For the text-containing cell, return its midpoint in (x, y) coordinate format. 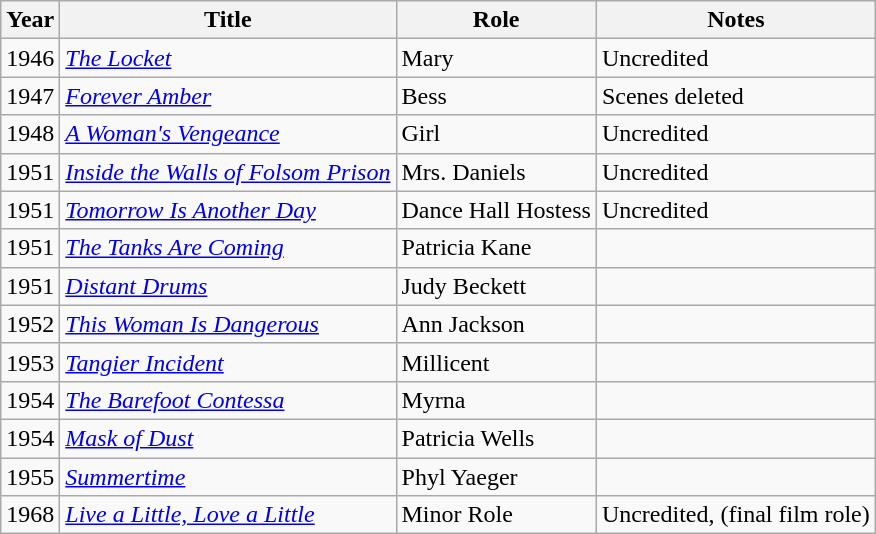
The Tanks Are Coming (228, 248)
This Woman Is Dangerous (228, 324)
Bess (496, 96)
1955 (30, 477)
1953 (30, 362)
Patricia Wells (496, 438)
Myrna (496, 400)
Notes (736, 20)
Inside the Walls of Folsom Prison (228, 172)
1968 (30, 515)
Mrs. Daniels (496, 172)
Year (30, 20)
Summertime (228, 477)
1947 (30, 96)
1948 (30, 134)
Millicent (496, 362)
Role (496, 20)
1952 (30, 324)
Ann Jackson (496, 324)
Live a Little, Love a Little (228, 515)
Tangier Incident (228, 362)
Patricia Kane (496, 248)
Phyl Yaeger (496, 477)
A Woman's Vengeance (228, 134)
Tomorrow Is Another Day (228, 210)
Scenes deleted (736, 96)
Girl (496, 134)
Forever Amber (228, 96)
Title (228, 20)
Mary (496, 58)
1946 (30, 58)
Judy Beckett (496, 286)
Dance Hall Hostess (496, 210)
Uncredited, (final film role) (736, 515)
Minor Role (496, 515)
Distant Drums (228, 286)
Mask of Dust (228, 438)
The Locket (228, 58)
The Barefoot Contessa (228, 400)
